Extract the [X, Y] coordinate from the center of the cell holding the provided text.  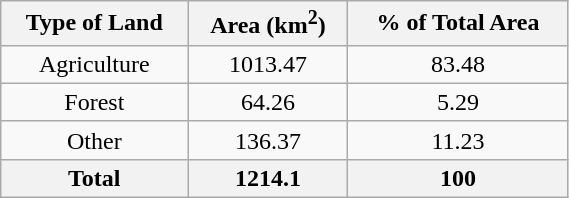
64.26 [268, 102]
Agriculture [94, 64]
% of Total Area [458, 24]
5.29 [458, 102]
Other [94, 140]
Type of Land [94, 24]
Total [94, 178]
1013.47 [268, 64]
100 [458, 178]
Forest [94, 102]
Area (km2) [268, 24]
11.23 [458, 140]
1214.1 [268, 178]
136.37 [268, 140]
83.48 [458, 64]
